Extract the [x, y] coordinate from the center of the cell holding the provided text.  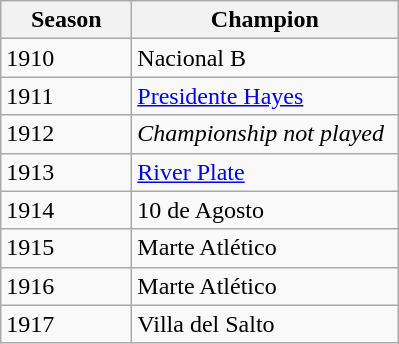
Presidente Hayes [265, 96]
1915 [66, 248]
10 de Agosto [265, 210]
Season [66, 20]
1911 [66, 96]
Champion [265, 20]
1916 [66, 286]
1914 [66, 210]
Villa del Salto [265, 324]
1912 [66, 134]
1917 [66, 324]
River Plate [265, 172]
1910 [66, 58]
1913 [66, 172]
Championship not played [265, 134]
Nacional B [265, 58]
